For the text-containing cell, return its midpoint in (x, y) coordinate format. 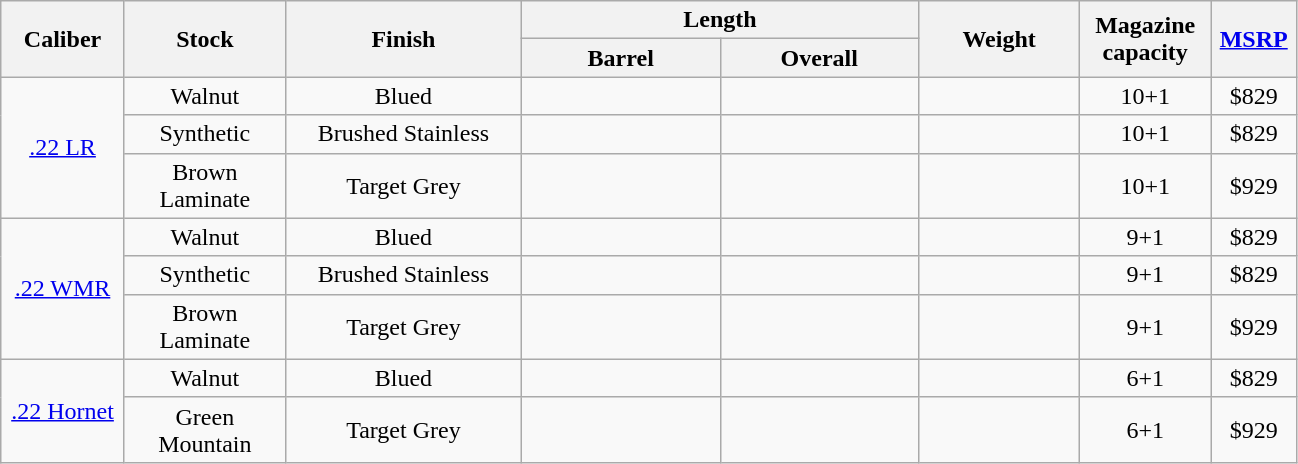
Green Mountain (204, 430)
Overall (820, 58)
Length (720, 20)
Caliber (63, 39)
Barrel (620, 58)
Finish (403, 39)
.22 Hornet (63, 410)
MSRP (1254, 39)
Weight (1000, 39)
.22 WMR (63, 288)
.22 LR (63, 148)
Magazinecapacity (1146, 39)
Stock (204, 39)
